Extract the [X, Y] coordinate from the center of the cell holding the provided text.  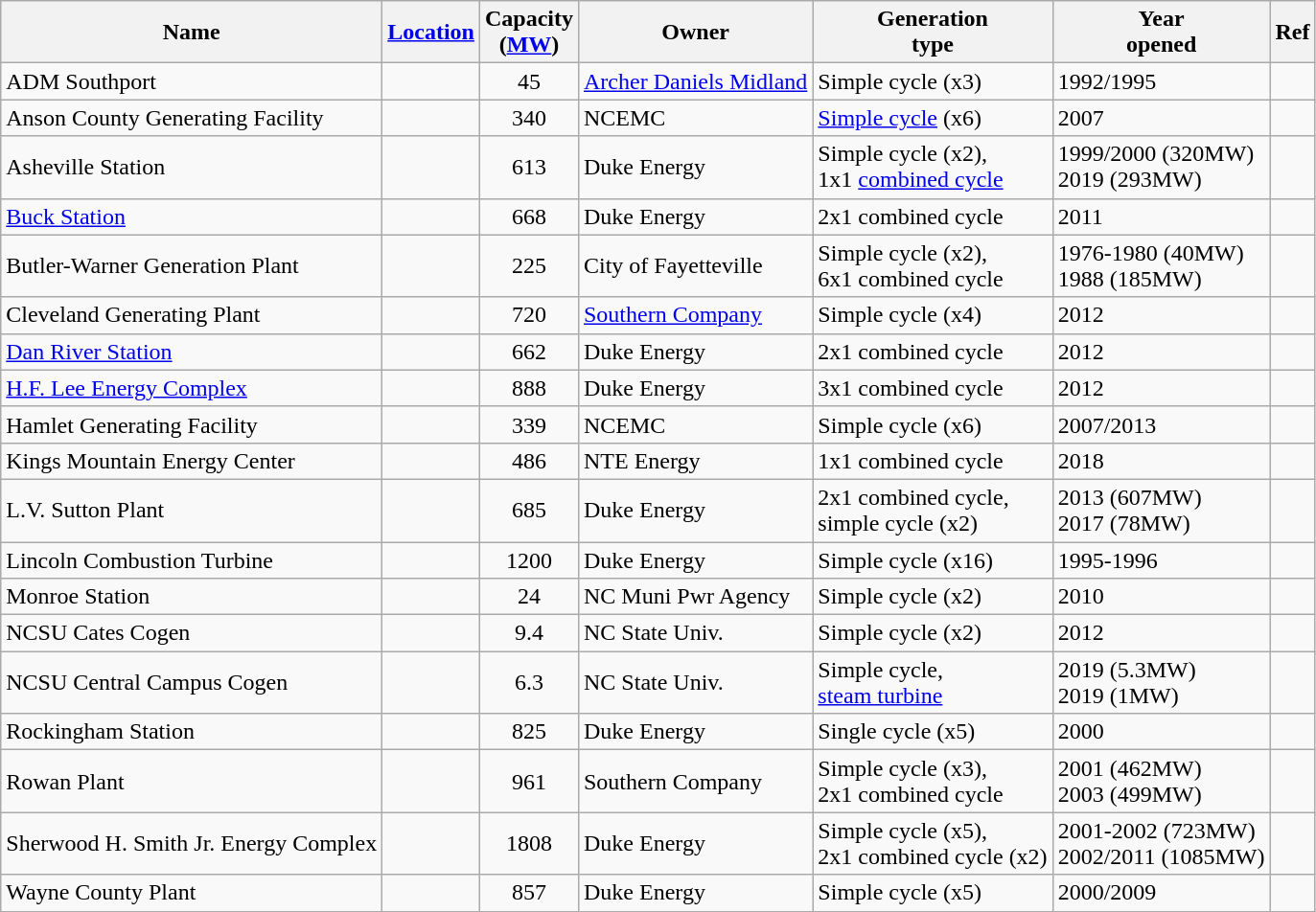
Location [431, 33]
2001 (462MW)2003 (499MW) [1162, 782]
Wayne County Plant [192, 893]
Kings Mountain Energy Center [192, 461]
2007 [1162, 118]
1808 [529, 843]
961 [529, 782]
2007/2013 [1162, 424]
2011 [1162, 217]
825 [529, 732]
613 [529, 167]
2000 [1162, 732]
Buck Station [192, 217]
Monroe Station [192, 597]
720 [529, 315]
685 [529, 510]
Single cycle (x5) [933, 732]
Archer Daniels Midland [695, 81]
2000/2009 [1162, 893]
1x1 combined cycle [933, 461]
1200 [529, 560]
6.3 [529, 682]
Generationtype [933, 33]
3x1 combined cycle [933, 388]
2019 (5.3MW)2019 (1MW) [1162, 682]
339 [529, 424]
Lincoln Combustion Turbine [192, 560]
45 [529, 81]
NCSU Central Campus Cogen [192, 682]
9.4 [529, 633]
1976-1980 (40MW)1988 (185MW) [1162, 266]
662 [529, 352]
Cleveland Generating Plant [192, 315]
Name [192, 33]
Capacity(MW) [529, 33]
857 [529, 893]
NC Muni Pwr Agency [695, 597]
486 [529, 461]
City of Fayetteville [695, 266]
Hamlet Generating Facility [192, 424]
Simple cycle (x16) [933, 560]
1992/1995 [1162, 81]
24 [529, 597]
Dan River Station [192, 352]
225 [529, 266]
ADM Southport [192, 81]
2018 [1162, 461]
2001-2002 (723MW)2002/2011 (1085MW) [1162, 843]
Asheville Station [192, 167]
Simple cycle (x5) [933, 893]
Simple cycle (x4) [933, 315]
2013 (607MW)2017 (78MW) [1162, 510]
Sherwood H. Smith Jr. Energy Complex [192, 843]
Owner [695, 33]
Simple cycle (x2),1x1 combined cycle [933, 167]
Yearopened [1162, 33]
Rockingham Station [192, 732]
Rowan Plant [192, 782]
340 [529, 118]
Simple cycle (x2),6x1 combined cycle [933, 266]
888 [529, 388]
2x1 combined cycle,simple cycle (x2) [933, 510]
Ref [1292, 33]
L.V. Sutton Plant [192, 510]
NCSU Cates Cogen [192, 633]
2010 [1162, 597]
H.F. Lee Energy Complex [192, 388]
Butler-Warner Generation Plant [192, 266]
NTE Energy [695, 461]
1999/2000 (320MW)2019 (293MW) [1162, 167]
1995-1996 [1162, 560]
668 [529, 217]
Simple cycle (x3),2x1 combined cycle [933, 782]
Anson County Generating Facility [192, 118]
Simple cycle (x5),2x1 combined cycle (x2) [933, 843]
Simple cycle,steam turbine [933, 682]
Simple cycle (x3) [933, 81]
